Determine the (x, y) coordinate at the center of the cell enclosing the given text.  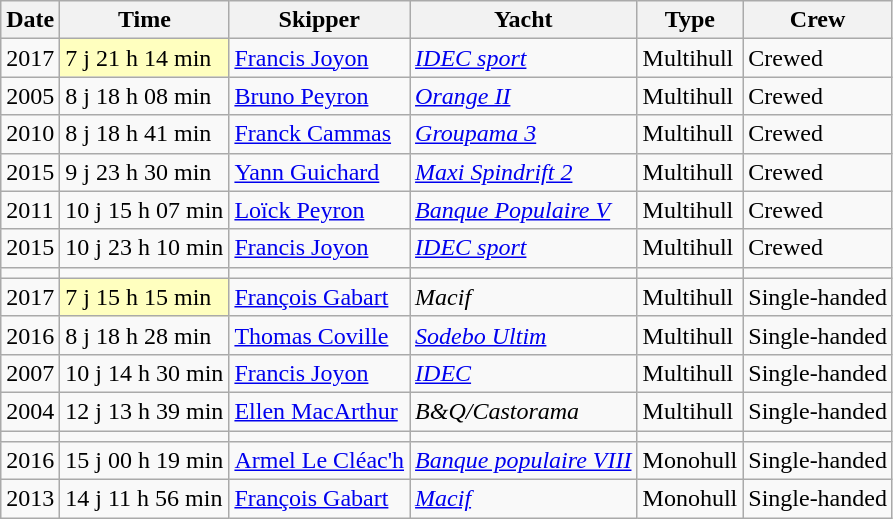
10 j 23 h 10 min (144, 248)
2011 (30, 210)
2007 (30, 373)
Loïck Peyron (320, 210)
Bruno Peyron (320, 96)
Orange II (524, 96)
Yann Guichard (320, 172)
10 j 15 h 07 min (144, 210)
2004 (30, 411)
Yacht (524, 20)
Banque Populaire V (524, 210)
8 j 18 h 28 min (144, 335)
Type (690, 20)
Thomas Coville (320, 335)
Franck Cammas (320, 134)
B&Q/Castorama (524, 411)
Groupama 3 (524, 134)
Crew (818, 20)
Time (144, 20)
10 j 14 h 30 min (144, 373)
14 j 11 h 56 min (144, 499)
7 j 21 h 14 min (144, 58)
Armel Le Cléac'h (320, 461)
9 j 23 h 30 min (144, 172)
Ellen MacArthur (320, 411)
8 j 18 h 08 min (144, 96)
7 j 15 h 15 min (144, 297)
Sodebo Ultim (524, 335)
2010 (30, 134)
Banque populaire VIII (524, 461)
8 j 18 h 41 min (144, 134)
Date (30, 20)
2013 (30, 499)
15 j 00 h 19 min (144, 461)
2005 (30, 96)
12 j 13 h 39 min (144, 411)
Skipper (320, 20)
Maxi Spindrift 2 (524, 172)
IDEC (524, 373)
